Provide the [X, Y] coordinate of the cell's center where the given text is located.  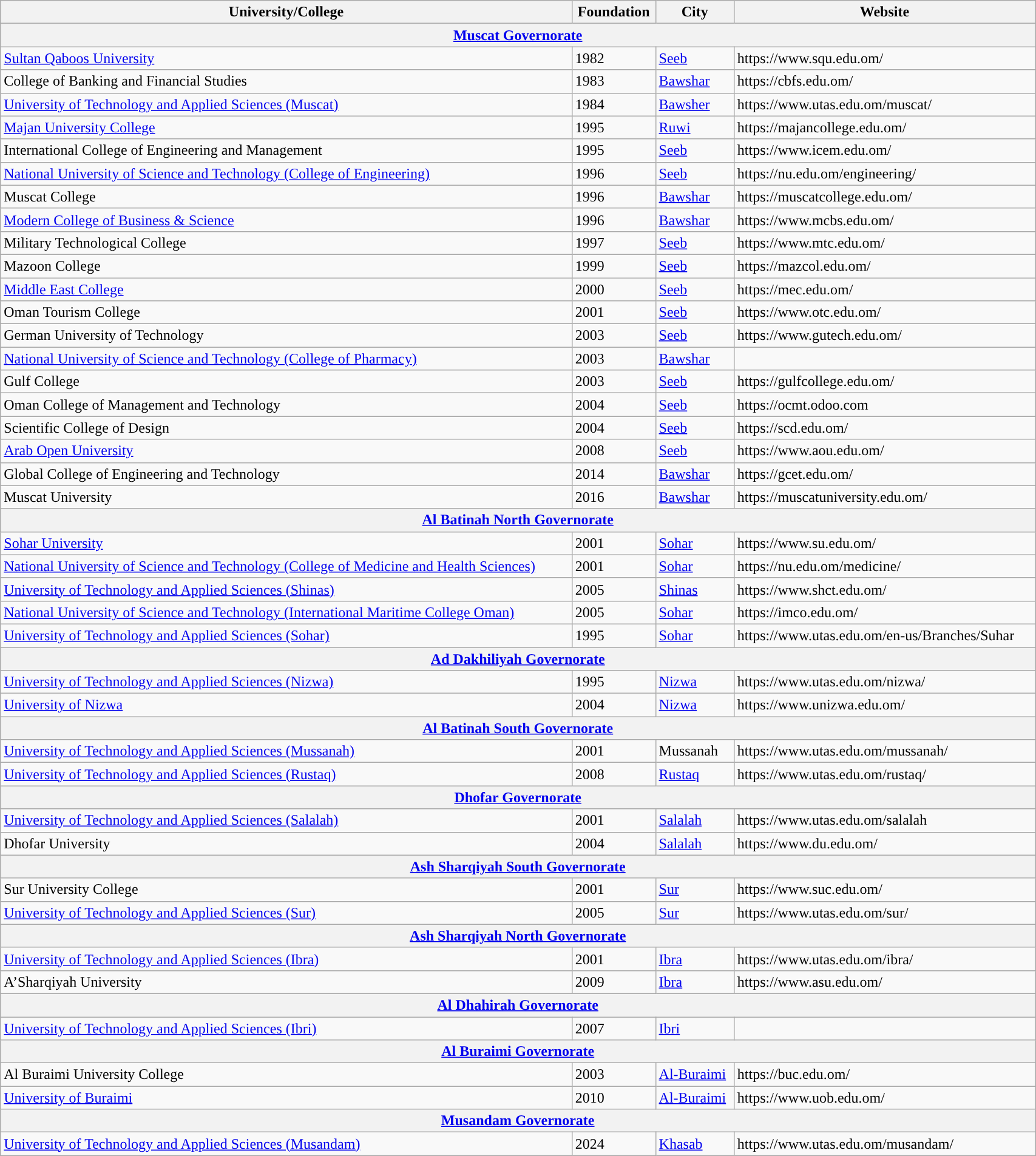
https://nu.edu.om/engineering/ [884, 174]
https://muscatuniversity.edu.om/ [884, 497]
University of Technology and Applied Sciences (Muscat) [286, 104]
https://scd.edu.om/ [884, 428]
https://www.uob.edu.om/ [884, 1098]
University of Technology and Applied Sciences (Nizwa) [286, 682]
University of Nizwa [286, 705]
https://www.du.edu.om/ [884, 843]
University of Technology and Applied Sciences (Sohar) [286, 635]
https://cbfs.edu.om/ [884, 81]
https://www.suc.edu.om/ [884, 890]
Al Batinah South Governorate [518, 728]
Al Batinah North Governorate [518, 520]
https://www.utas.edu.om/muscat/ [884, 104]
National University of Science and Technology (College of Pharmacy) [286, 359]
Majan University College [286, 127]
University of Technology and Applied Sciences (Shinas) [286, 589]
1997 [614, 243]
National University of Science and Technology (College of Medicine and Health Sciences) [286, 566]
Al Buraimi University College [286, 1075]
https://www.utas.edu.om/mussanah/ [884, 751]
1982 [614, 58]
Modern College of Business & Science [286, 220]
Al Buraimi Governorate [518, 1052]
Ash Sharqiyah South Governorate [518, 867]
https://gulfcollege.edu.om/ [884, 382]
Muscat Governorate [518, 35]
Middle East College [286, 289]
1999 [614, 266]
Mazoon College [286, 266]
https://www.utas.edu.om/ibra/ [884, 959]
International College of Engineering and Management [286, 150]
University of Technology and Applied Sciences (Ibra) [286, 959]
2007 [614, 1029]
Ash Sharqiyah North Governorate [518, 936]
https://www.utas.edu.om/sur/ [884, 913]
Website [884, 12]
University of Technology and Applied Sciences (Mussanah) [286, 751]
University of Buraimi [286, 1098]
1984 [614, 104]
Musandam Governorate [518, 1121]
Oman Tourism College [286, 313]
Bawsher [694, 104]
Sur University College [286, 890]
Mussanah [694, 751]
Sultan Qaboos University [286, 58]
https://www.utas.edu.om/salalah [884, 820]
2014 [614, 474]
Gulf College [286, 382]
University/College [286, 12]
College of Banking and Financial Studies [286, 81]
https://mec.edu.om/ [884, 289]
https://www.su.edu.om/ [884, 543]
Military Technological College [286, 243]
https://www.otc.edu.om/ [884, 313]
https://www.utas.edu.om/nizwa/ [884, 682]
https://ocmt.odoo.com [884, 405]
University of Technology and Applied Sciences (Musandam) [286, 1144]
https://muscatcollege.edu.om/ [884, 197]
University of Technology and Applied Sciences (Salalah) [286, 820]
https://buc.edu.om/ [884, 1075]
https://www.aou.edu.om/ [884, 451]
https://www.shct.edu.om/ [884, 589]
https://www.squ.edu.om/ [884, 58]
Global College of Engineering and Technology [286, 474]
Rustaq [694, 774]
Muscat University [286, 497]
A’Sharqiyah University [286, 982]
2024 [614, 1144]
National University of Science and Technology (College of Engineering) [286, 174]
https://www.utas.edu.om/en-us/Branches/Suhar [884, 635]
Shinas [694, 589]
https://www.mtc.edu.om/ [884, 243]
https://imco.edu.om/ [884, 612]
Dhofar University [286, 843]
https://mazcol.edu.om/ [884, 266]
https://www.utas.edu.om/rustaq/ [884, 774]
Ibri [694, 1029]
Muscat College [286, 197]
https://www.unizwa.edu.om/ [884, 705]
City [694, 12]
https://gcet.edu.om/ [884, 474]
2016 [614, 497]
1983 [614, 81]
https://majancollege.edu.om/ [884, 127]
2009 [614, 982]
https://nu.edu.om/medicine/ [884, 566]
https://www.utas.edu.om/musandam/ [884, 1144]
https://www.icem.edu.om/ [884, 150]
University of Technology and Applied Sciences (Sur) [286, 913]
University of Technology and Applied Sciences (Ibri) [286, 1029]
2000 [614, 289]
University of Technology and Applied Sciences (Rustaq) [286, 774]
Al Dhahirah Governorate [518, 1005]
2010 [614, 1098]
German University of Technology [286, 336]
Foundation [614, 12]
Ruwi [694, 127]
Sohar University [286, 543]
Khasab [694, 1144]
https://www.mcbs.edu.om/ [884, 220]
National University of Science and Technology (International Maritime College Oman) [286, 612]
https://www.gutech.edu.om/ [884, 336]
https://www.asu.edu.om/ [884, 982]
Arab Open University [286, 451]
Oman College of Management and Technology [286, 405]
Dhofar Governorate [518, 797]
Ad Dakhiliyah Governorate [518, 658]
Scientific College of Design [286, 428]
